Output the [X, Y] coordinate of the center of the cell containing the given text.  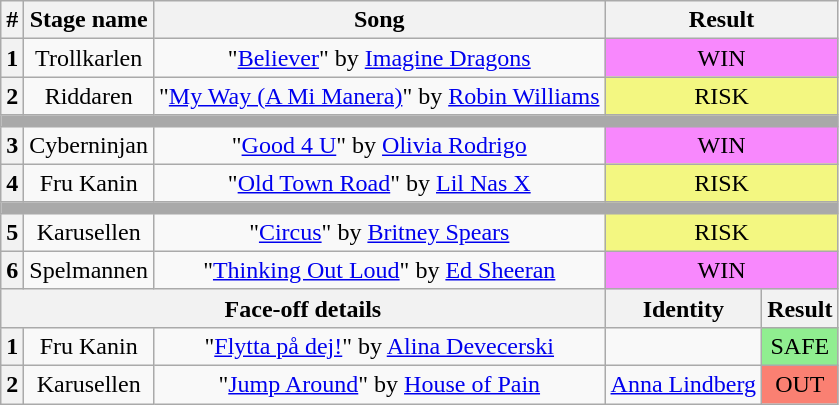
"Believer" by Imagine Dragons [380, 58]
Face-off details [303, 308]
"Thinking Out Loud" by Ed Sheeran [380, 270]
Spelmannen [89, 270]
Trollkarlen [89, 58]
"Jump Around" by House of Pain [380, 384]
"Circus" by Britney Spears [380, 232]
# [12, 20]
Riddaren [89, 96]
"Old Town Road" by Lil Nas X [380, 183]
4 [12, 183]
OUT [800, 384]
Song [380, 20]
SAFE [800, 346]
Identity [684, 308]
"Good 4 U" by Olivia Rodrigo [380, 145]
5 [12, 232]
3 [12, 145]
6 [12, 270]
"Flytta på dej!" by Alina Devecerski [380, 346]
Cyberninjan [89, 145]
Anna Lindberg [684, 384]
"My Way (A Mi Manera)" by Robin Williams [380, 96]
Stage name [89, 20]
